From the cell containing the given text, extract its center point as (X, Y) coordinate. 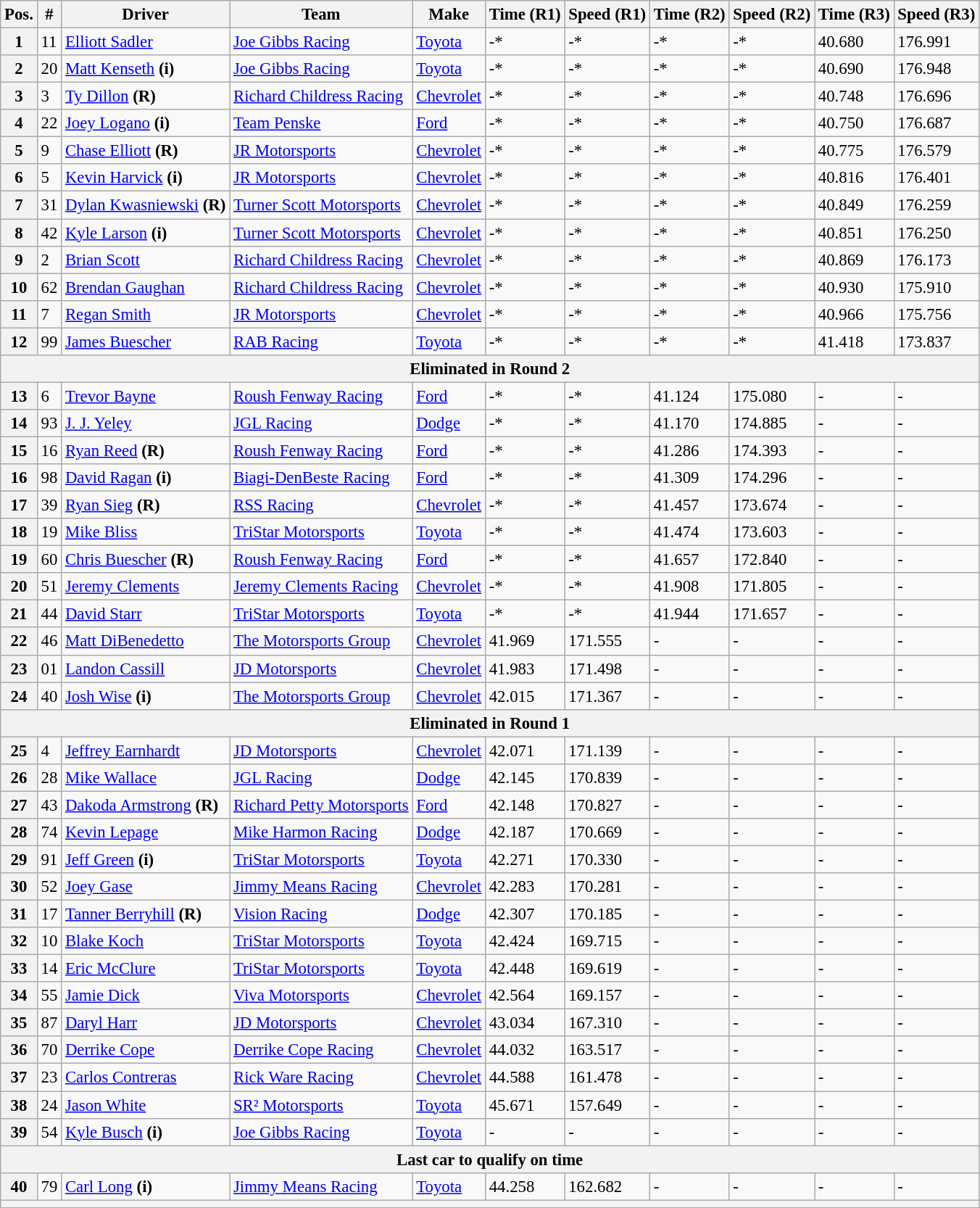
176.948 (937, 69)
J. J. Yeley (146, 423)
42 (49, 233)
Dakoda Armstrong (R) (146, 805)
41.657 (689, 560)
27 (19, 805)
Time (R3) (855, 15)
171.657 (772, 614)
Brendan Gaughan (146, 287)
40.849 (855, 205)
Matt Kenseth (i) (146, 69)
162.682 (607, 1186)
RSS Racing (321, 505)
41.969 (525, 642)
Mike Wallace (146, 778)
Landon Cassill (146, 669)
Speed (R2) (772, 15)
25 (19, 750)
Time (R2) (689, 15)
1 (19, 42)
Eric McClure (146, 969)
34 (19, 996)
44.588 (525, 1077)
Dylan Kwasniewski (R) (146, 205)
Carl Long (i) (146, 1186)
45.671 (525, 1105)
01 (49, 669)
174.393 (772, 450)
36 (19, 1051)
Tanner Berryhill (R) (146, 914)
40.816 (855, 178)
42.564 (525, 996)
Derrike Cope (146, 1051)
Rick Ware Racing (321, 1077)
171.139 (607, 750)
41.309 (689, 478)
170.330 (607, 859)
David Starr (146, 614)
42.145 (525, 778)
40.966 (855, 314)
176.687 (937, 123)
52 (49, 887)
18 (19, 532)
40.748 (855, 96)
169.619 (607, 969)
161.478 (607, 1077)
42.307 (525, 914)
44 (49, 614)
44.258 (525, 1186)
Kevin Harvick (i) (146, 178)
169.157 (607, 996)
Ryan Reed (R) (146, 450)
173.674 (772, 505)
41.286 (689, 450)
8 (19, 233)
41.944 (689, 614)
79 (49, 1186)
173.837 (937, 342)
42.424 (525, 941)
42.448 (525, 969)
Mike Bliss (146, 532)
Jamie Dick (146, 996)
Kevin Lepage (146, 832)
Make (449, 15)
Josh Wise (i) (146, 696)
174.885 (772, 423)
38 (19, 1105)
43.034 (525, 1023)
41.457 (689, 505)
163.517 (607, 1051)
Trevor Bayne (146, 396)
13 (19, 396)
157.649 (607, 1105)
David Ragan (i) (146, 478)
Team (321, 15)
Kyle Larson (i) (146, 233)
40.851 (855, 233)
176.173 (937, 260)
Jeff Green (i) (146, 859)
Carlos Contreras (146, 1077)
87 (49, 1023)
21 (19, 614)
175.756 (937, 314)
55 (49, 996)
Viva Motorsports (321, 996)
171.367 (607, 696)
Kyle Busch (i) (146, 1132)
40.750 (855, 123)
175.080 (772, 396)
Jason White (146, 1105)
42.071 (525, 750)
James Buescher (146, 342)
Matt DiBenedetto (146, 642)
40.869 (855, 260)
Speed (R3) (937, 15)
171.498 (607, 669)
176.401 (937, 178)
32 (19, 941)
172.840 (772, 560)
170.669 (607, 832)
Last car to qualify on time (490, 1159)
176.579 (937, 151)
173.603 (772, 532)
Blake Koch (146, 941)
35 (19, 1023)
43 (49, 805)
Derrike Cope Racing (321, 1051)
Biagi-DenBeste Racing (321, 478)
40.930 (855, 287)
Jeffrey Earnhardt (146, 750)
40.680 (855, 42)
51 (49, 587)
60 (49, 560)
41.908 (689, 587)
169.715 (607, 941)
Joey Gase (146, 887)
Elliott Sadler (146, 42)
37 (19, 1077)
29 (19, 859)
Vision Racing (321, 914)
41.418 (855, 342)
98 (49, 478)
176.991 (937, 42)
Team Penske (321, 123)
40.775 (855, 151)
Richard Petty Motorsports (321, 805)
170.827 (607, 805)
176.696 (937, 96)
SR² Motorsports (321, 1105)
Driver (146, 15)
54 (49, 1132)
170.281 (607, 887)
Joey Logano (i) (146, 123)
12 (19, 342)
41.124 (689, 396)
42.283 (525, 887)
# (49, 15)
176.250 (937, 233)
70 (49, 1051)
44.032 (525, 1051)
Speed (R1) (607, 15)
Regan Smith (146, 314)
171.555 (607, 642)
Chase Elliott (R) (146, 151)
Time (R1) (525, 15)
175.910 (937, 287)
Chris Buescher (R) (146, 560)
30 (19, 887)
42.271 (525, 859)
Jeremy Clements Racing (321, 587)
62 (49, 287)
Ryan Sieg (R) (146, 505)
42.148 (525, 805)
Jeremy Clements (146, 587)
40.690 (855, 69)
33 (19, 969)
167.310 (607, 1023)
Ty Dillon (R) (146, 96)
171.805 (772, 587)
RAB Racing (321, 342)
46 (49, 642)
42.187 (525, 832)
41.474 (689, 532)
174.296 (772, 478)
Mike Harmon Racing (321, 832)
99 (49, 342)
Daryl Harr (146, 1023)
41.170 (689, 423)
Eliminated in Round 1 (490, 723)
176.259 (937, 205)
42.015 (525, 696)
93 (49, 423)
74 (49, 832)
170.839 (607, 778)
Brian Scott (146, 260)
Eliminated in Round 2 (490, 369)
170.185 (607, 914)
15 (19, 450)
Pos. (19, 15)
91 (49, 859)
41.983 (525, 669)
26 (19, 778)
